Search for the cell housing the specified text and yield its [x, y] center coordinate. 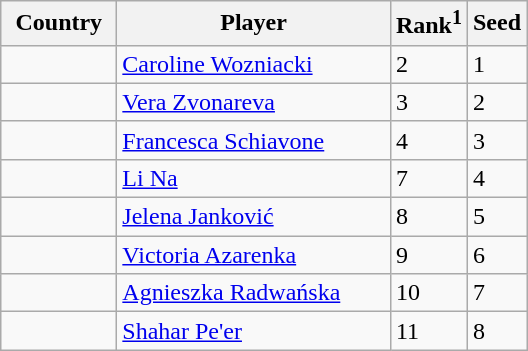
Li Na [254, 178]
Caroline Wozniacki [254, 64]
Jelena Janković [254, 217]
Rank1 [428, 24]
Agnieszka Radwańska [254, 293]
Francesca Schiavone [254, 140]
Victoria Azarenka [254, 255]
Seed [496, 24]
6 [496, 255]
Vera Zvonareva [254, 102]
9 [428, 255]
1 [496, 64]
5 [496, 217]
11 [428, 331]
Country [59, 24]
10 [428, 293]
Player [254, 24]
Shahar Pe'er [254, 331]
